From the cell containing the given text, extract its center point as [x, y] coordinate. 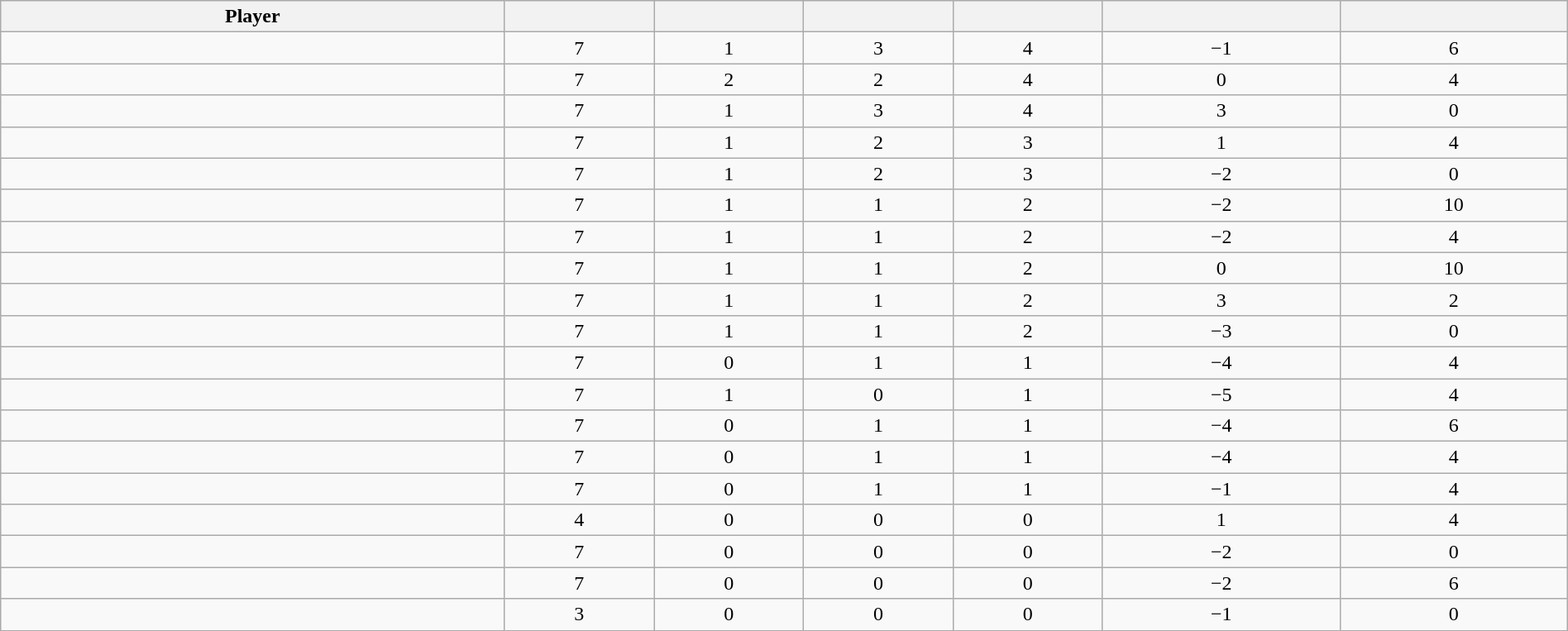
−5 [1221, 394]
−3 [1221, 331]
Player [253, 17]
